Identify which cell holds the provided text, then report its [X, Y] central coordinate. 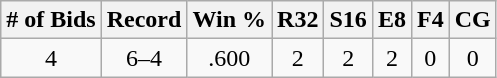
Record [144, 20]
Win % [230, 20]
.600 [230, 58]
6–4 [144, 58]
4 [51, 58]
F4 [430, 20]
CG [472, 20]
E8 [392, 20]
# of Bids [51, 20]
R32 [298, 20]
S16 [348, 20]
